Locate the cell with the specified text and output its [X, Y] center coordinate. 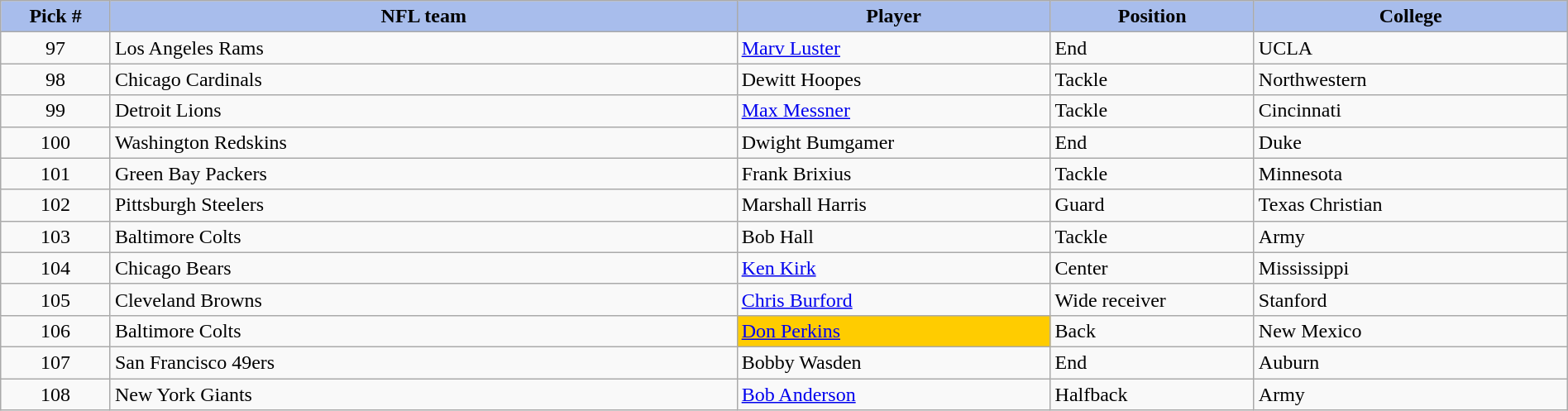
Auburn [1411, 362]
Marv Luster [893, 48]
Minnesota [1411, 174]
New York Giants [423, 394]
102 [56, 205]
Frank Brixius [893, 174]
Back [1152, 331]
Player [893, 17]
Halfback [1152, 394]
99 [56, 111]
Bobby Wasden [893, 362]
101 [56, 174]
Guard [1152, 205]
108 [56, 394]
UCLA [1411, 48]
Pick # [56, 17]
Northwestern [1411, 79]
Washington Redskins [423, 142]
College [1411, 17]
Green Bay Packers [423, 174]
Dwight Bumgamer [893, 142]
San Francisco 49ers [423, 362]
Dewitt Hoopes [893, 79]
106 [56, 331]
Pittsburgh Steelers [423, 205]
Cincinnati [1411, 111]
Texas Christian [1411, 205]
Ken Kirk [893, 268]
105 [56, 299]
Bob Anderson [893, 394]
New Mexico [1411, 331]
Los Angeles Rams [423, 48]
Mississippi [1411, 268]
107 [56, 362]
Bob Hall [893, 237]
Stanford [1411, 299]
100 [56, 142]
Chicago Cardinals [423, 79]
Max Messner [893, 111]
NFL team [423, 17]
Position [1152, 17]
98 [56, 79]
Chicago Bears [423, 268]
Chris Burford [893, 299]
104 [56, 268]
Cleveland Browns [423, 299]
Duke [1411, 142]
103 [56, 237]
Marshall Harris [893, 205]
Don Perkins [893, 331]
Center [1152, 268]
97 [56, 48]
Detroit Lions [423, 111]
Wide receiver [1152, 299]
